Output the (X, Y) coordinate of the center of the cell containing the given text.  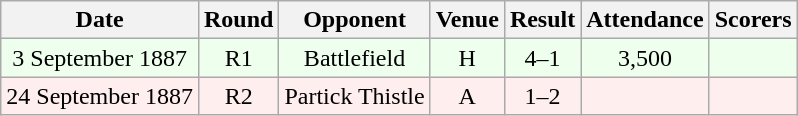
Venue (467, 20)
3 September 1887 (100, 58)
R1 (238, 58)
Battlefield (354, 58)
Scorers (753, 20)
1–2 (542, 96)
Opponent (354, 20)
Round (238, 20)
A (467, 96)
Result (542, 20)
Partick Thistle (354, 96)
H (467, 58)
3,500 (645, 58)
R2 (238, 96)
4–1 (542, 58)
Attendance (645, 20)
24 September 1887 (100, 96)
Date (100, 20)
